Provide the [x, y] coordinate of the cell's center where the given text is located.  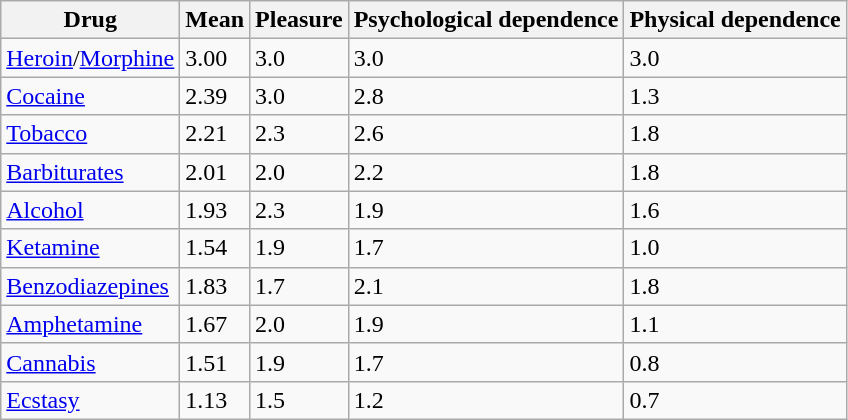
0.8 [735, 362]
1.13 [215, 400]
1.2 [486, 400]
0.7 [735, 400]
2.01 [215, 172]
Ketamine [90, 248]
Mean [215, 20]
Alcohol [90, 210]
2.6 [486, 134]
1.5 [300, 400]
2.2 [486, 172]
Cannabis [90, 362]
Drug [90, 20]
1.6 [735, 210]
1.3 [735, 96]
1.0 [735, 248]
2.39 [215, 96]
2.8 [486, 96]
1.54 [215, 248]
Tobacco [90, 134]
1.1 [735, 324]
1.51 [215, 362]
Physical dependence [735, 20]
1.93 [215, 210]
Amphetamine [90, 324]
Heroin/Morphine [90, 58]
2.21 [215, 134]
2.1 [486, 286]
1.67 [215, 324]
Pleasure [300, 20]
Benzodiazepines [90, 286]
Psychological dependence [486, 20]
Cocaine [90, 96]
3.00 [215, 58]
Ecstasy [90, 400]
Barbiturates [90, 172]
1.83 [215, 286]
